Determine the [x, y] coordinate at the center of the cell enclosing the given text.  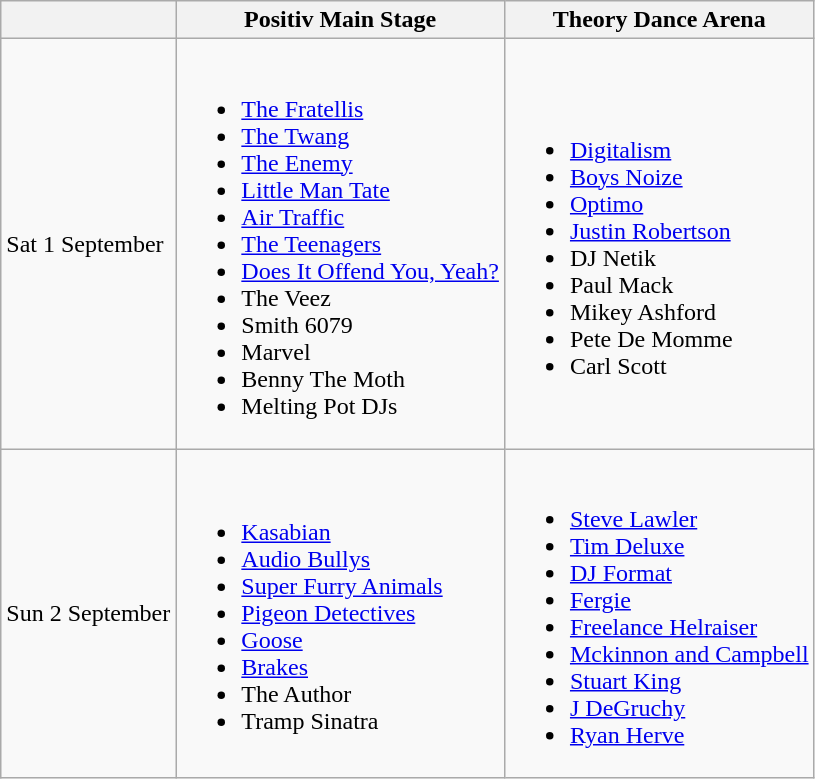
Sun 2 September [88, 614]
Steve LawlerTim DeluxeDJ FormatFergieFreelance HelraiserMckinnon and CampbellStuart KingJ DeGruchyRyan Herve [659, 614]
Theory Dance Arena [659, 20]
KasabianAudio BullysSuper Furry AnimalsPigeon DetectivesGooseBrakesThe AuthorTramp Sinatra [340, 614]
DigitalismBoys NoizeOptimoJustin RobertsonDJ NetikPaul MackMikey AshfordPete De MommeCarl Scott [659, 244]
The FratellisThe TwangThe EnemyLittle Man TateAir TrafficThe TeenagersDoes It Offend You, Yeah?The VeezSmith 6079MarvelBenny The MothMelting Pot DJs [340, 244]
Positiv Main Stage [340, 20]
Sat 1 September [88, 244]
